Identify which cell holds the provided text, then report its [x, y] central coordinate. 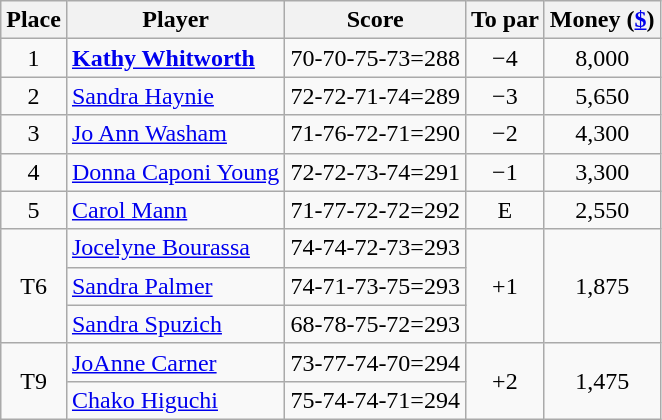
Chako Higuchi [175, 400]
2,550 [602, 210]
−2 [504, 134]
+2 [504, 381]
Kathy Whitworth [175, 58]
73-77-74-70=294 [376, 362]
Sandra Palmer [175, 286]
74-74-72-73=293 [376, 248]
−1 [504, 172]
75-74-74-71=294 [376, 400]
+1 [504, 286]
4 [34, 172]
1 [34, 58]
To par [504, 20]
Jocelyne Bourassa [175, 248]
Player [175, 20]
Score [376, 20]
Jo Ann Washam [175, 134]
4,300 [602, 134]
2 [34, 96]
68-78-75-72=293 [376, 324]
70-70-75-73=288 [376, 58]
Sandra Spuzich [175, 324]
71-76-72-71=290 [376, 134]
71-77-72-72=292 [376, 210]
74-71-73-75=293 [376, 286]
8,000 [602, 58]
E [504, 210]
Money ($) [602, 20]
−4 [504, 58]
−3 [504, 96]
5 [34, 210]
3 [34, 134]
JoAnne Carner [175, 362]
72-72-71-74=289 [376, 96]
5,650 [602, 96]
Donna Caponi Young [175, 172]
Place [34, 20]
1,875 [602, 286]
Carol Mann [175, 210]
Sandra Haynie [175, 96]
1,475 [602, 381]
3,300 [602, 172]
72-72-73-74=291 [376, 172]
T9 [34, 381]
T6 [34, 286]
